Provide the [X, Y] coordinate of the cell's center where the given text is located.  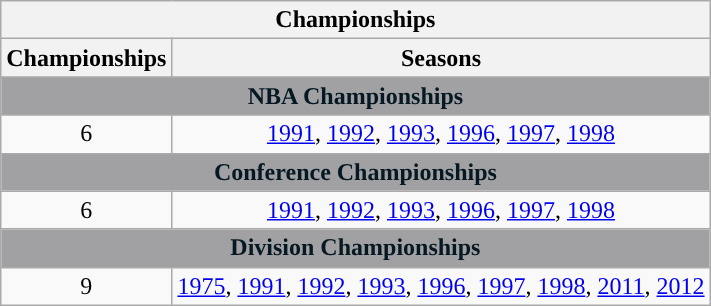
NBA Championships [356, 96]
1975, 1991, 1992, 1993, 1996, 1997, 1998, 2011, 2012 [441, 286]
Division Championships [356, 248]
Seasons [441, 58]
9 [86, 286]
Conference Championships [356, 172]
